Determine the [x, y] coordinate at the center of the cell enclosing the given text.  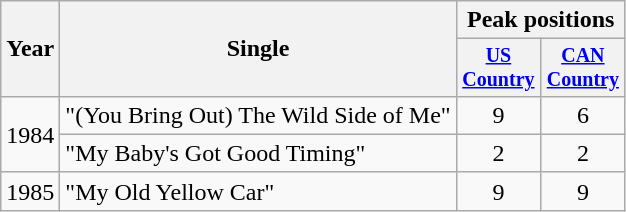
Single [258, 49]
1984 [30, 134]
US Country [498, 68]
CAN Country [583, 68]
"My Old Yellow Car" [258, 191]
"(You Bring Out) The Wild Side of Me" [258, 115]
6 [583, 115]
"My Baby's Got Good Timing" [258, 153]
Year [30, 49]
Peak positions [540, 20]
1985 [30, 191]
